Capture the cell that displays the provided text and extract its (X, Y) central coordinate. 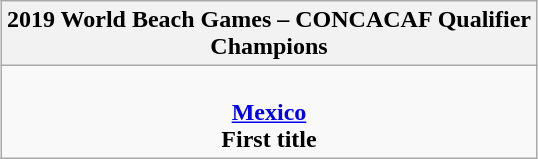
2019 World Beach Games – CONCACAF QualifierChampions (268, 34)
MexicoFirst title (268, 112)
